Identify which cell holds the provided text, then report its [X, Y] central coordinate. 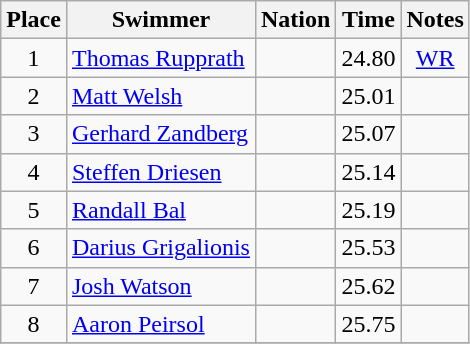
1 [34, 58]
25.62 [368, 286]
Notes [435, 20]
25.07 [368, 134]
Aaron Peirsol [160, 324]
4 [34, 172]
Place [34, 20]
Thomas Rupprath [160, 58]
3 [34, 134]
Randall Bal [160, 210]
Darius Grigalionis [160, 248]
7 [34, 286]
Matt Welsh [160, 96]
25.75 [368, 324]
Time [368, 20]
Josh Watson [160, 286]
Steffen Driesen [160, 172]
Gerhard Zandberg [160, 134]
2 [34, 96]
25.01 [368, 96]
Nation [295, 20]
WR [435, 58]
25.19 [368, 210]
8 [34, 324]
6 [34, 248]
25.14 [368, 172]
24.80 [368, 58]
25.53 [368, 248]
5 [34, 210]
Swimmer [160, 20]
